Detect which cell encompasses the target text, then output its (X, Y) center coordinate. 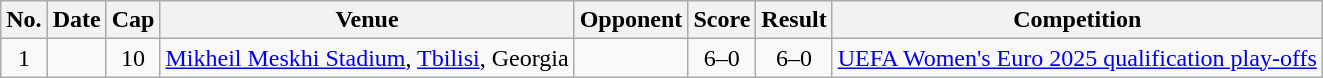
Mikheil Meskhi Stadium, Tbilisi, Georgia (367, 58)
No. (24, 20)
Competition (1077, 20)
Opponent (631, 20)
10 (133, 58)
Score (722, 20)
1 (24, 58)
UEFA Women's Euro 2025 qualification play-offs (1077, 58)
Venue (367, 20)
Cap (133, 20)
Date (76, 20)
Result (794, 20)
